Output the (X, Y) coordinate of the center of the cell containing the given text.  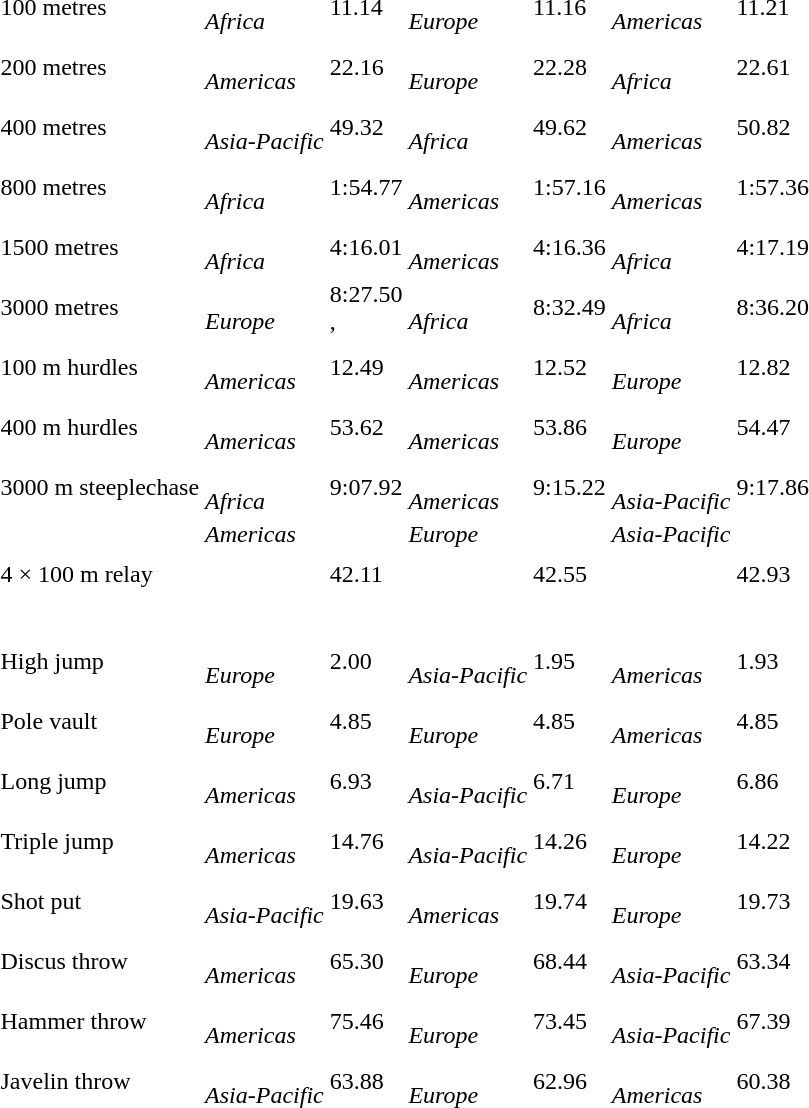
8:27.50 , (366, 308)
53.62 (366, 428)
19.74 (570, 902)
53.86 (570, 428)
4:16.36 (570, 248)
8:32.49 (570, 308)
42.11 (366, 574)
14.76 (366, 842)
9:15.22 (570, 488)
1.95 (570, 662)
68.44 (570, 962)
22.28 (570, 68)
12.49 (366, 368)
65.30 (366, 962)
1:57.16 (570, 188)
42.55 (570, 574)
1:54.77 (366, 188)
75.46 (366, 1022)
19.63 (366, 902)
73.45 (570, 1022)
14.26 (570, 842)
12.52 (570, 368)
6.71 (570, 782)
2.00 (366, 662)
49.32 (366, 128)
9:07.92 (366, 488)
49.62 (570, 128)
4:16.01 (366, 248)
22.16 (366, 68)
6.93 (366, 782)
